Return (x, y) of the center of cell containing provided text 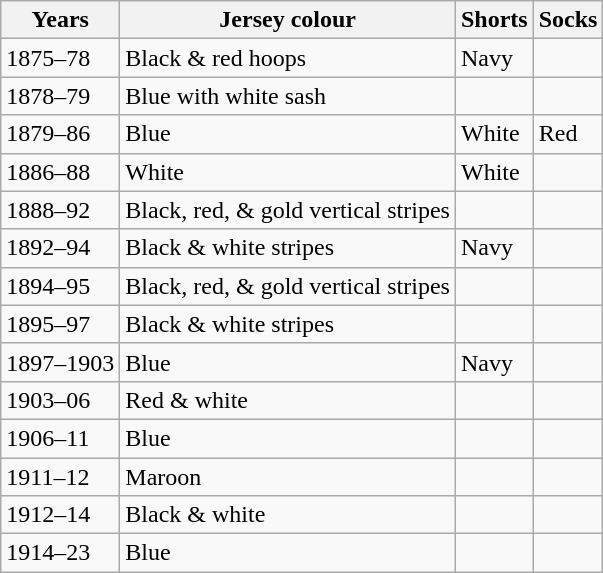
1897–1903 (60, 362)
Socks (568, 20)
1912–14 (60, 515)
Red & white (288, 400)
1878–79 (60, 96)
Shorts (494, 20)
1911–12 (60, 477)
1894–95 (60, 286)
1886–88 (60, 172)
1906–11 (60, 438)
Black & white (288, 515)
1895–97 (60, 324)
Black & red hoops (288, 58)
1914–23 (60, 553)
1875–78 (60, 58)
Years (60, 20)
1879–86 (60, 134)
Red (568, 134)
1892–94 (60, 248)
Blue with white sash (288, 96)
Jersey colour (288, 20)
1903–06 (60, 400)
1888–92 (60, 210)
Maroon (288, 477)
